Return [x, y] of the center of cell containing provided text 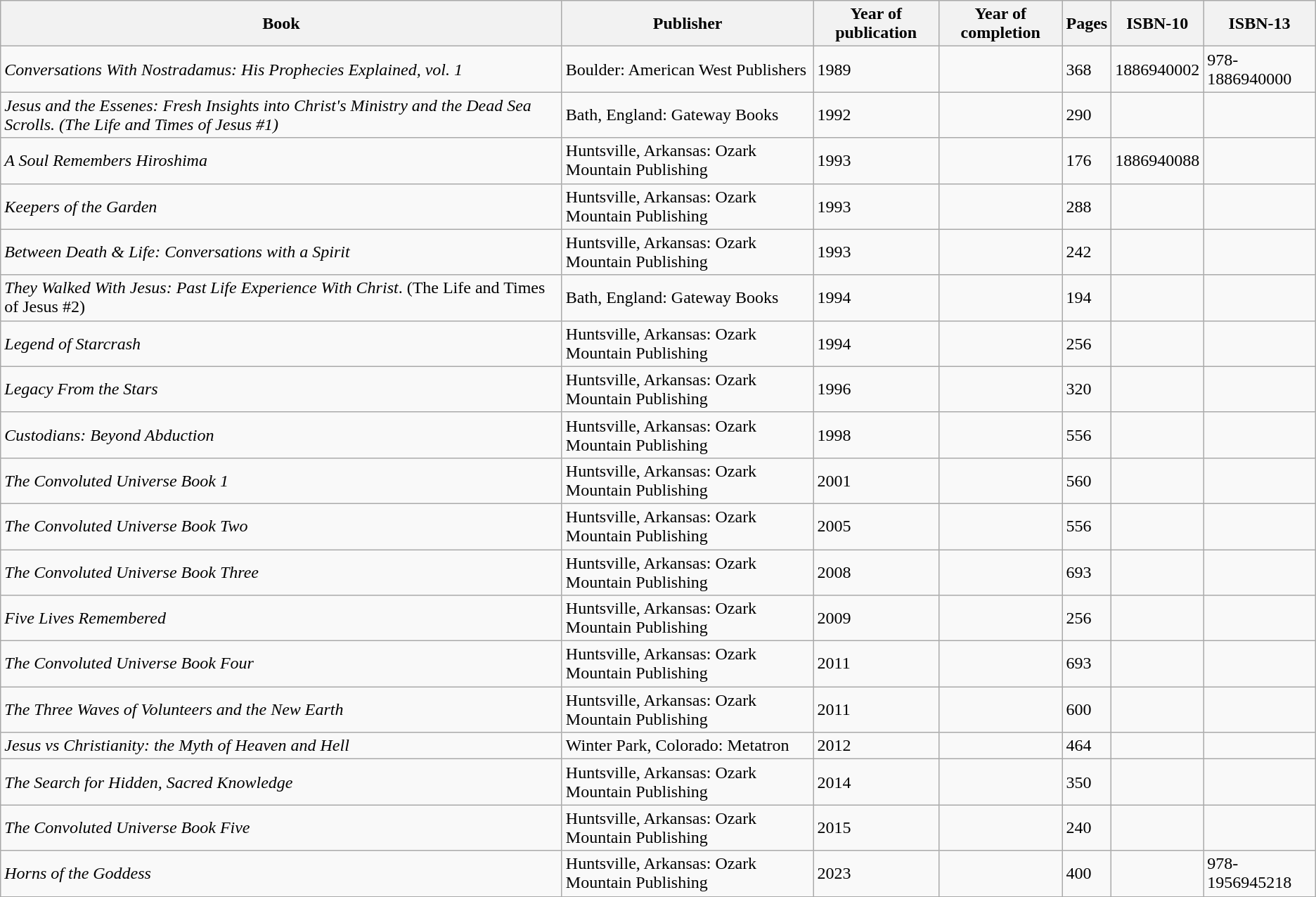
Custodians: Beyond Abduction [281, 434]
A Soul Remembers Hiroshima [281, 160]
Between Death & Life: Conversations with a Spirit [281, 252]
464 [1087, 746]
288 [1087, 207]
978-1886940000 [1260, 69]
Keepers of the Garden [281, 207]
The Convoluted Universe Book 1 [281, 481]
1992 [876, 115]
Book [281, 24]
242 [1087, 252]
Year of publication [876, 24]
240 [1087, 828]
ISBN-13 [1260, 24]
The Convoluted Universe Book Five [281, 828]
Horns of the Goddess [281, 873]
The Convoluted Universe Book Three [281, 572]
Legend of Starcrash [281, 343]
400 [1087, 873]
1998 [876, 434]
Boulder: American West Publishers [688, 69]
The Convoluted Universe Book Two [281, 526]
2009 [876, 619]
2005 [876, 526]
ISBN-10 [1157, 24]
350 [1087, 782]
194 [1087, 298]
Jesus and the Essenes: Fresh Insights into Christ's Ministry and the Dead Sea Scrolls. (The Life and Times of Jesus #1) [281, 115]
2012 [876, 746]
2014 [876, 782]
Five Lives Remembered [281, 619]
600 [1087, 710]
368 [1087, 69]
Winter Park, Colorado: Metatron [688, 746]
560 [1087, 481]
The Search for Hidden, Sacred Knowledge [281, 782]
Conversations With Nostradamus: His Prophecies Explained, vol. 1 [281, 69]
Pages [1087, 24]
320 [1087, 389]
1886940002 [1157, 69]
Year of completion [1000, 24]
2008 [876, 572]
Jesus vs Christianity: the Myth of Heaven and Hell [281, 746]
176 [1087, 160]
290 [1087, 115]
2001 [876, 481]
Publisher [688, 24]
1989 [876, 69]
1996 [876, 389]
1886940088 [1157, 160]
The Three Waves of Volunteers and the New Earth [281, 710]
The Convoluted Universe Book Four [281, 664]
2015 [876, 828]
2023 [876, 873]
978-1956945218 [1260, 873]
Legacy From the Stars [281, 389]
They Walked With Jesus: Past Life Experience With Christ. (The Life and Times of Jesus #2) [281, 298]
